Locate the cell with the specified text and output its [x, y] center coordinate. 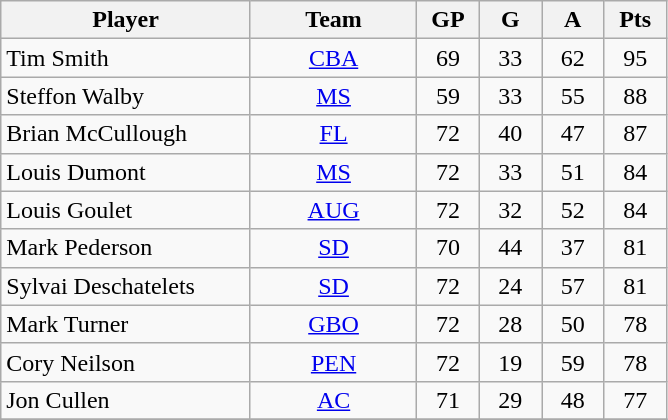
Louis Goulet [126, 210]
Mark Pederson [126, 248]
AC [333, 400]
40 [510, 134]
24 [510, 286]
57 [573, 286]
GBO [333, 324]
51 [573, 172]
Steffon Walby [126, 96]
Sylvai Deschatelets [126, 286]
77 [635, 400]
37 [573, 248]
PEN [333, 362]
62 [573, 58]
48 [573, 400]
44 [510, 248]
52 [573, 210]
70 [448, 248]
71 [448, 400]
69 [448, 58]
AUG [333, 210]
FL [333, 134]
Mark Turner [126, 324]
Team [333, 20]
Player [126, 20]
GP [448, 20]
G [510, 20]
Brian McCullough [126, 134]
28 [510, 324]
87 [635, 134]
19 [510, 362]
50 [573, 324]
Louis Dumont [126, 172]
CBA [333, 58]
Jon Cullen [126, 400]
88 [635, 96]
55 [573, 96]
Cory Neilson [126, 362]
29 [510, 400]
Pts [635, 20]
Tim Smith [126, 58]
A [573, 20]
47 [573, 134]
95 [635, 58]
32 [510, 210]
